Output the (x, y) coordinate of the center of the cell containing the given text.  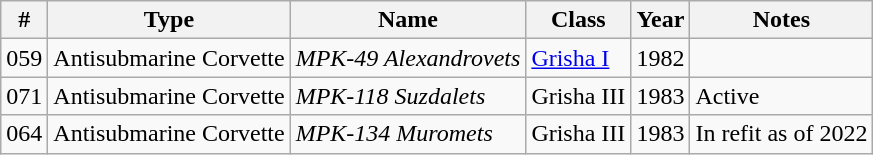
# (24, 20)
Year (660, 20)
064 (24, 134)
Class (578, 20)
Notes (782, 20)
In refit as of 2022 (782, 134)
Type (169, 20)
1982 (660, 58)
MPK-134 Muromets (408, 134)
059 (24, 58)
Name (408, 20)
Grisha I (578, 58)
Active (782, 96)
071 (24, 96)
MPK-49 Alexandrovets (408, 58)
MPK-118 Suzdalets (408, 96)
